Scan for the cell matching the given text and deliver its (X, Y) coordinate at center. 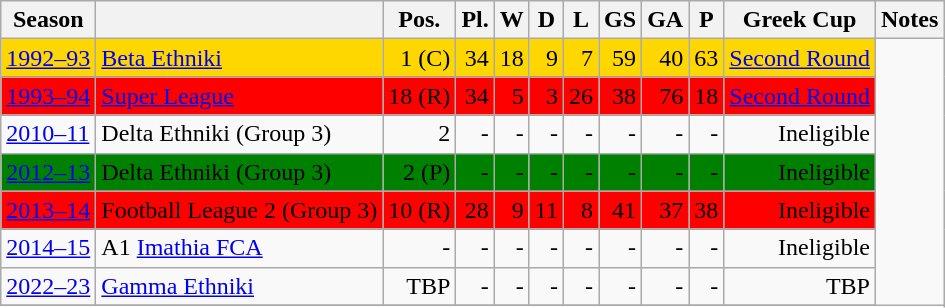
Notes (909, 20)
2 (P) (420, 172)
2013–14 (48, 210)
P (706, 20)
Greek Cup (800, 20)
2014–15 (48, 248)
5 (512, 96)
A1 Imathia FCA (240, 248)
D (546, 20)
3 (546, 96)
37 (666, 210)
1 (C) (420, 58)
7 (580, 58)
2010–11 (48, 134)
1993–94 (48, 96)
GA (666, 20)
59 (620, 58)
Pl. (475, 20)
26 (580, 96)
1992–93 (48, 58)
Gamma Ethniki (240, 286)
10 (R) (420, 210)
2 (420, 134)
Pos. (420, 20)
18 (R) (420, 96)
2022–23 (48, 286)
Super League (240, 96)
Football League 2 (Group 3) (240, 210)
GS (620, 20)
28 (475, 210)
Season (48, 20)
L (580, 20)
76 (666, 96)
8 (580, 210)
Beta Ethniki (240, 58)
2012–13 (48, 172)
41 (620, 210)
W (512, 20)
40 (666, 58)
63 (706, 58)
11 (546, 210)
